Find where the given text appears and provide that cell's center as (x, y) coordinate. 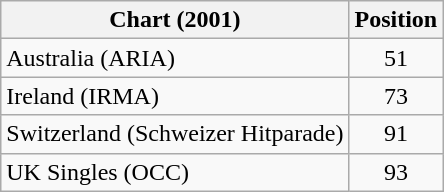
51 (396, 58)
91 (396, 134)
Ireland (IRMA) (175, 96)
Switzerland (Schweizer Hitparade) (175, 134)
UK Singles (OCC) (175, 172)
Chart (2001) (175, 20)
Position (396, 20)
93 (396, 172)
73 (396, 96)
Australia (ARIA) (175, 58)
